From the cell containing the given text, extract its center point as [x, y] coordinate. 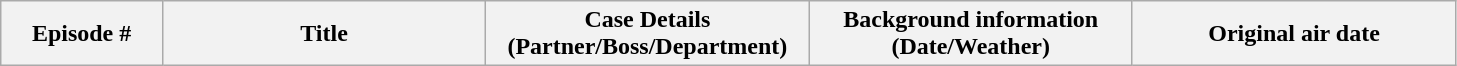
Background information(Date/Weather) [970, 34]
Episode # [82, 34]
Original air date [1294, 34]
Title [324, 34]
Case Details(Partner/Boss/Department) [648, 34]
